For the text-containing cell, return its midpoint in [X, Y] coordinate format. 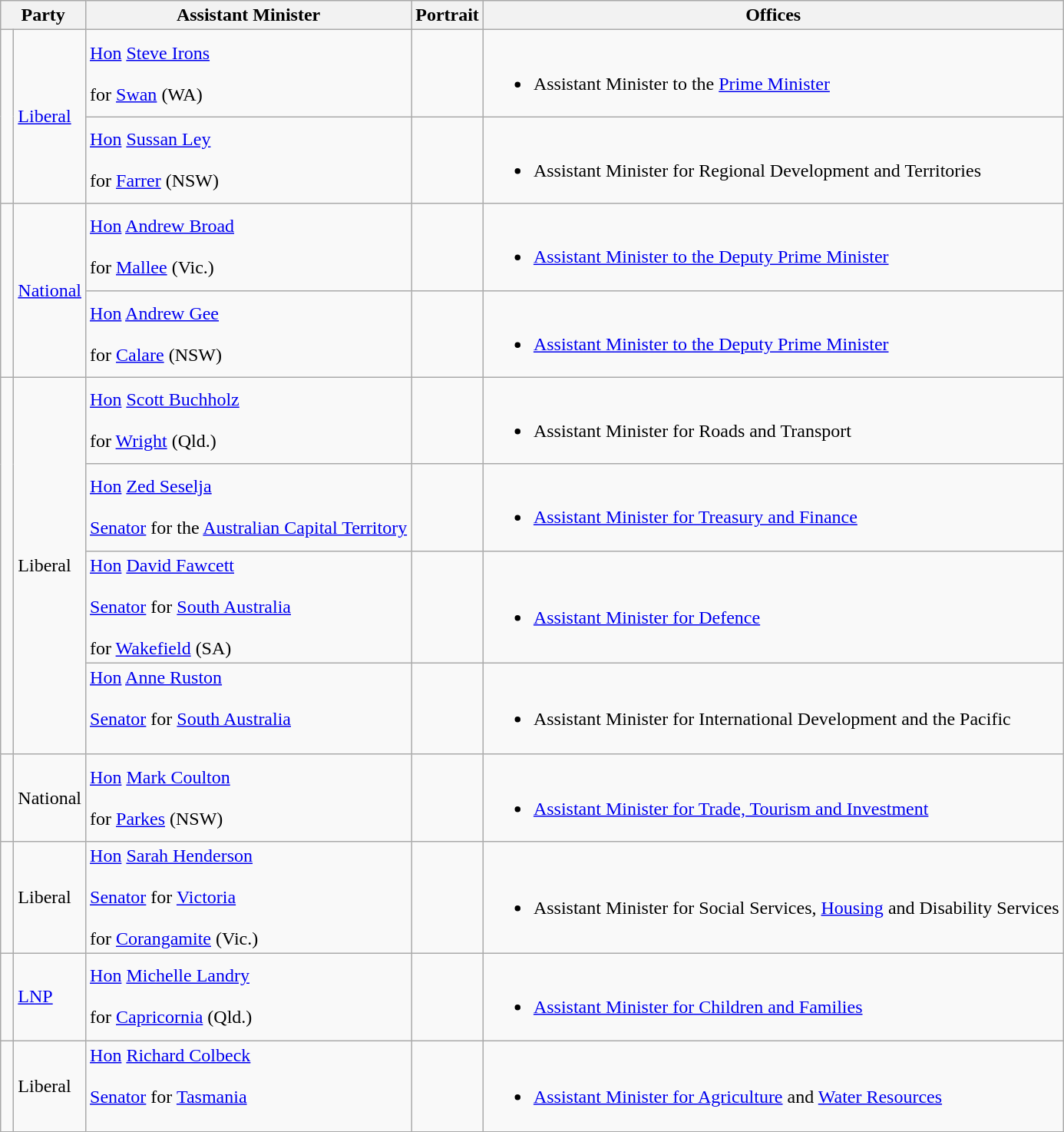
Hon Sussan Ley for Farrer (NSW) [249, 160]
Assistant Minister for International Development and the Pacific [773, 708]
Assistant Minister for Agriculture and Water Resources [773, 1086]
LNP [50, 997]
Hon Andrew Gee for Calare (NSW) [249, 333]
Hon Scott Buchholz for Wright (Qld.) [249, 421]
Portrait [448, 15]
Assistant Minister for Defence [773, 607]
Hon Anne RustonSenator for South Australia [249, 708]
Assistant Minister for Regional Development and Territories [773, 160]
Assistant Minister for Roads and Transport [773, 421]
Assistant Minister for Treasury and Finance [773, 507]
Hon Andrew Broad for Mallee (Vic.) [249, 247]
Hon Steve Irons for Swan (WA) [249, 74]
Hon Michelle Landry for Capricornia (Qld.) [249, 997]
Assistant Minister [249, 15]
Hon Richard ColbeckSenator for Tasmania [249, 1086]
Party [43, 15]
Hon David FawcettSenator for South Australia for Wakefield (SA) [249, 607]
Assistant Minister for Children and Families [773, 997]
Offices [773, 15]
Hon Sarah HendersonSenator for Victoria for Corangamite (Vic.) [249, 897]
Hon Zed SeseljaSenator for the Australian Capital Territory [249, 507]
Assistant Minister for Trade, Tourism and Investment [773, 797]
Hon Mark Coulton for Parkes (NSW) [249, 797]
Assistant Minister to the Prime Minister [773, 74]
Assistant Minister for Social Services, Housing and Disability Services [773, 897]
